Capture the cell that displays the provided text and extract its [X, Y] central coordinate. 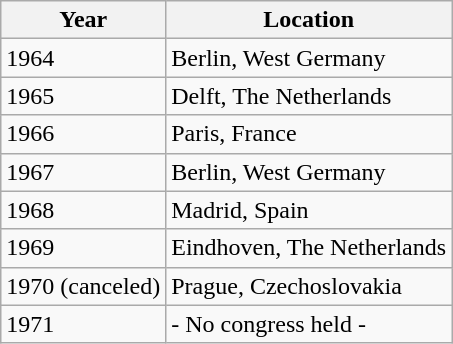
- No congress held - [309, 324]
Prague, Czechoslovakia [309, 286]
Madrid, Spain [309, 210]
Year [84, 20]
1970 (canceled) [84, 286]
1964 [84, 58]
1967 [84, 172]
1966 [84, 134]
Eindhoven, The Netherlands [309, 248]
1965 [84, 96]
Location [309, 20]
1969 [84, 248]
1971 [84, 324]
Delft, The Netherlands [309, 96]
Paris, France [309, 134]
1968 [84, 210]
